Detect which cell encompasses the target text, then output its [x, y] center coordinate. 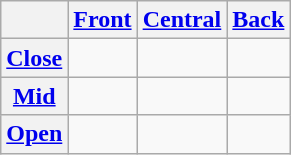
Mid [34, 96]
Central [182, 20]
Close [34, 58]
Open [34, 134]
Front [102, 20]
Back [258, 20]
